Pinpoint the cell where the given text exists, returning its (x, y) midpoint coordinate. 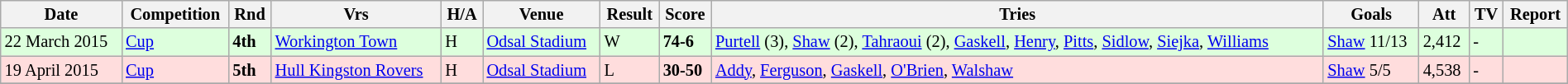
19 April 2015 (61, 70)
Competition (175, 14)
Vrs (356, 14)
Purtell (3), Shaw (2), Tahraoui (2), Gaskell, Henry, Pitts, Sidlow, Siejka, Williams (1017, 42)
22 March 2015 (61, 42)
Goals (1371, 14)
Shaw 5/5 (1371, 70)
4th (250, 42)
Result (630, 14)
Workington Town (356, 42)
Score (685, 14)
Date (61, 14)
TV (1485, 14)
Hull Kingston Rovers (356, 70)
Rnd (250, 14)
2,412 (1444, 42)
Att (1444, 14)
W (630, 42)
Report (1535, 14)
Shaw 11/13 (1371, 42)
Venue (542, 14)
Addy, Ferguson, Gaskell, O'Brien, Walshaw (1017, 70)
30-50 (685, 70)
4,538 (1444, 70)
74-6 (685, 42)
5th (250, 70)
H/A (461, 14)
L (630, 70)
Tries (1017, 14)
